Identify which cell holds the provided text, then report its (x, y) central coordinate. 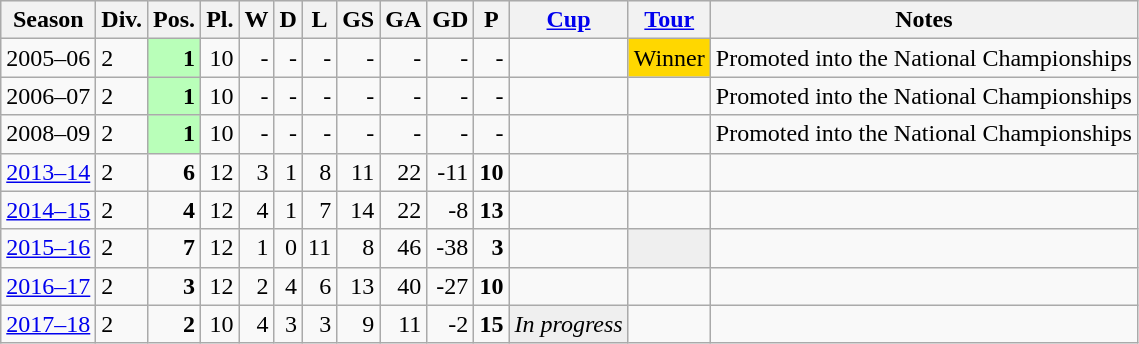
2008–09 (48, 134)
15 (492, 324)
2017–18 (48, 324)
46 (404, 248)
0 (288, 248)
P (492, 20)
-8 (450, 210)
-2 (450, 324)
Tour (669, 20)
2006–07 (48, 96)
9 (358, 324)
In progress (568, 324)
Season (48, 20)
Cup (568, 20)
-27 (450, 286)
GA (404, 20)
Notes (924, 20)
Pos. (174, 20)
-38 (450, 248)
GS (358, 20)
2014–15 (48, 210)
2005–06 (48, 58)
W (256, 20)
L (319, 20)
14 (358, 210)
40 (404, 286)
2015–16 (48, 248)
-11 (450, 172)
D (288, 20)
Winner (669, 58)
GD (450, 20)
2016–17 (48, 286)
Pl. (220, 20)
2013–14 (48, 172)
Div. (122, 20)
